Pinpoint the cell where the given text exists, returning its [X, Y] midpoint coordinate. 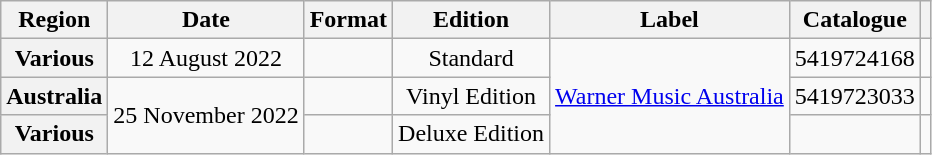
Date [206, 20]
Format [348, 20]
Vinyl Edition [472, 96]
Edition [472, 20]
5419724168 [854, 58]
Catalogue [854, 20]
Standard [472, 58]
Region [54, 20]
25 November 2022 [206, 115]
Australia [54, 96]
Warner Music Australia [670, 96]
Label [670, 20]
5419723033 [854, 96]
Deluxe Edition [472, 134]
12 August 2022 [206, 58]
